Detect which cell encompasses the target text, then output its [X, Y] center coordinate. 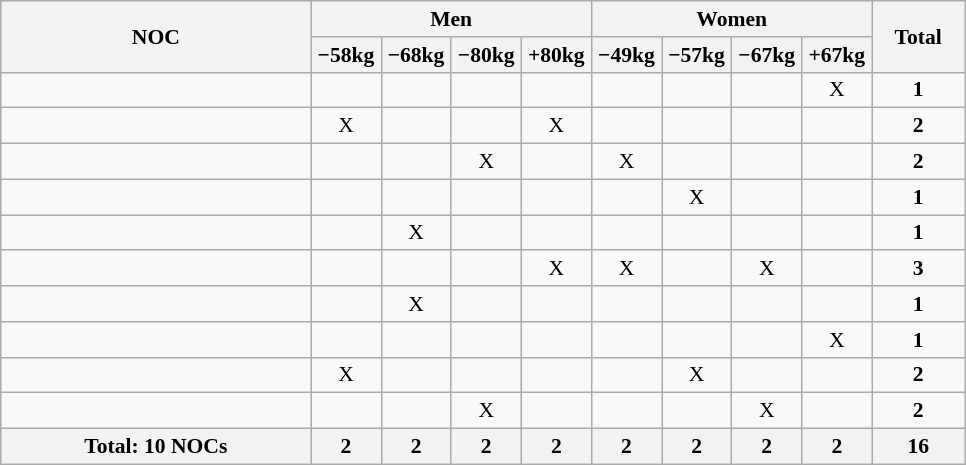
3 [918, 269]
Men [451, 19]
−68kg [416, 55]
Total: 10 NOCs [156, 447]
Women [731, 19]
−58kg [346, 55]
NOC [156, 36]
+80kg [556, 55]
−67kg [767, 55]
−80kg [486, 55]
−57kg [697, 55]
−49kg [626, 55]
Total [918, 36]
16 [918, 447]
+67kg [837, 55]
